Detect which cell encompasses the target text, then output its [X, Y] center coordinate. 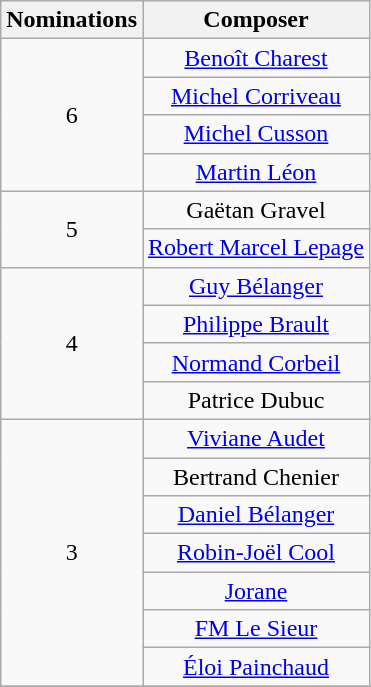
Michel Cusson [256, 134]
4 [72, 343]
Viviane Audet [256, 438]
Nominations [72, 20]
Éloi Painchaud [256, 667]
6 [72, 115]
Robin-Joël Cool [256, 553]
Benoît Charest [256, 58]
5 [72, 229]
Bertrand Chenier [256, 477]
Michel Corriveau [256, 96]
Martin Léon [256, 172]
3 [72, 552]
Patrice Dubuc [256, 400]
Guy Bélanger [256, 286]
Normand Corbeil [256, 362]
Composer [256, 20]
Gaëtan Gravel [256, 210]
Robert Marcel Lepage [256, 248]
Jorane [256, 591]
FM Le Sieur [256, 629]
Daniel Bélanger [256, 515]
Philippe Brault [256, 324]
